Capture the cell that displays the provided text and extract its (X, Y) central coordinate. 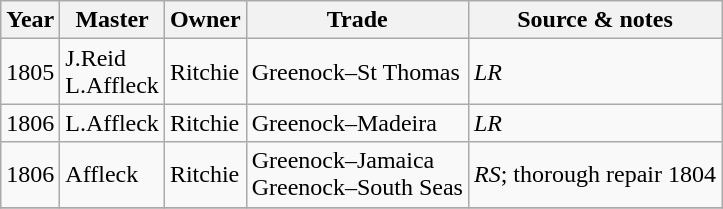
J.ReidL.Affleck (112, 72)
Affleck (112, 174)
Greenock–Madeira (357, 123)
Trade (357, 20)
L.Affleck (112, 123)
Year (30, 20)
Source & notes (594, 20)
Owner (205, 20)
Greenock–JamaicaGreenock–South Seas (357, 174)
Greenock–St Thomas (357, 72)
RS; thorough repair 1804 (594, 174)
1805 (30, 72)
Master (112, 20)
